Provide the [X, Y] coordinate of the cell's center where the given text is located.  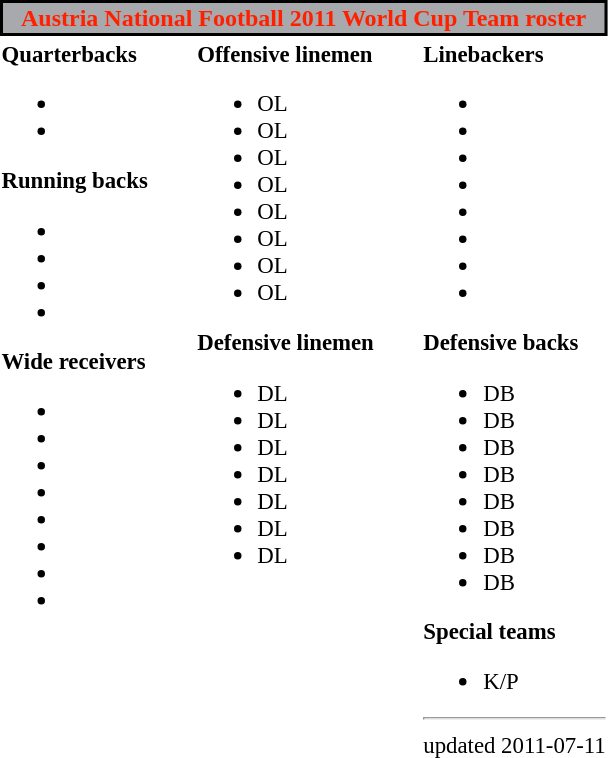
Austria National Football 2011 World Cup Team roster [304, 18]
